Output the [x, y] coordinate of the center of the cell containing the given text.  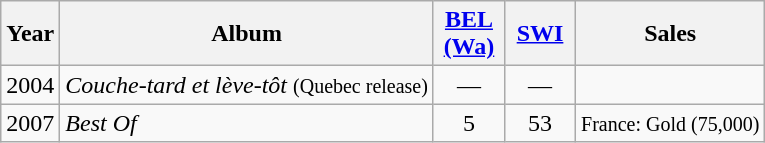
2004 [30, 85]
Sales [670, 34]
SWI [540, 34]
5 [468, 123]
Album [247, 34]
France: Gold (75,000) [670, 123]
Couche-tard et lève-tôt (Quebec release) [247, 85]
BEL(Wa) [468, 34]
53 [540, 123]
Best Of [247, 123]
Year [30, 34]
2007 [30, 123]
